Scan for the cell matching the given text and deliver its [x, y] coordinate at center. 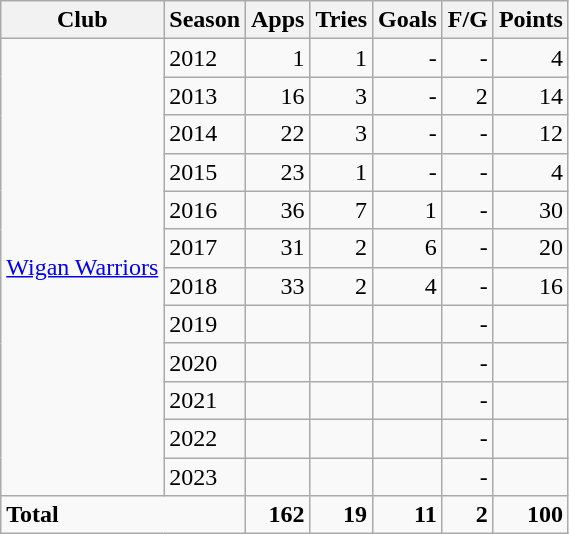
36 [278, 210]
30 [530, 210]
2022 [205, 438]
2019 [205, 324]
19 [342, 515]
Total [124, 515]
Points [530, 20]
Club [82, 20]
2015 [205, 172]
20 [530, 248]
2016 [205, 210]
Goals [408, 20]
Wigan Warriors [82, 268]
2012 [205, 58]
Tries [342, 20]
22 [278, 134]
2023 [205, 477]
100 [530, 515]
14 [530, 96]
12 [530, 134]
Apps [278, 20]
6 [408, 248]
2013 [205, 96]
31 [278, 248]
7 [342, 210]
11 [408, 515]
Season [205, 20]
2014 [205, 134]
2018 [205, 286]
F/G [468, 20]
23 [278, 172]
2021 [205, 400]
33 [278, 286]
162 [278, 515]
2020 [205, 362]
2017 [205, 248]
